Return (x, y) of the center of cell containing provided text 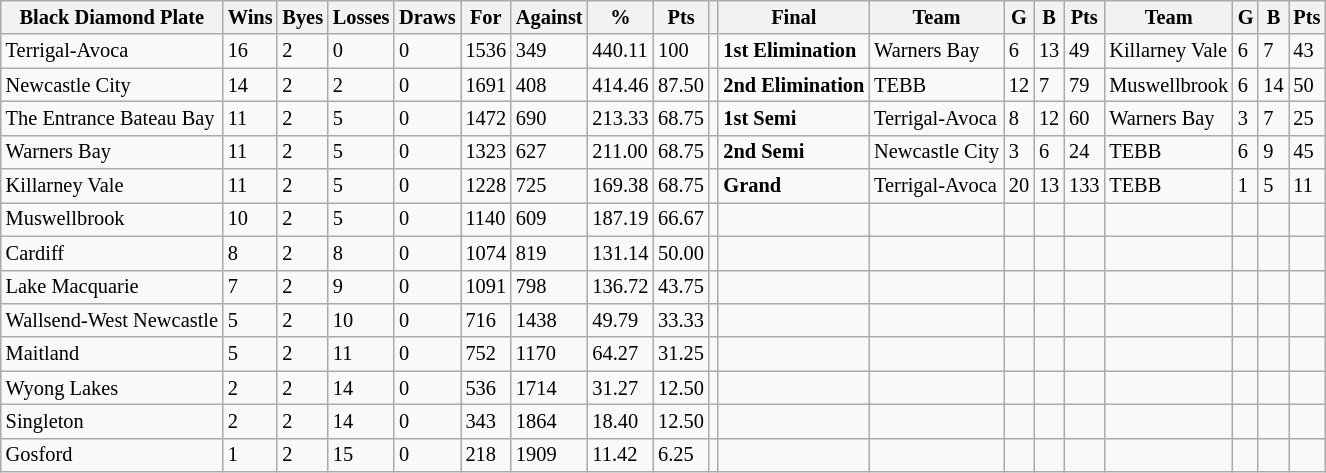
1091 (486, 287)
45 (1308, 152)
349 (550, 51)
Wyong Lakes (112, 388)
66.67 (681, 219)
Black Diamond Plate (112, 17)
725 (550, 186)
414.46 (621, 85)
The Entrance Bateau Bay (112, 118)
1909 (550, 455)
Grand (794, 186)
20 (1019, 186)
79 (1084, 85)
536 (486, 388)
Singleton (112, 421)
25 (1308, 118)
211.00 (621, 152)
15 (361, 455)
1864 (550, 421)
131.14 (621, 253)
% (621, 17)
Against (550, 17)
1170 (550, 354)
64.27 (621, 354)
100 (681, 51)
169.38 (621, 186)
819 (550, 253)
408 (550, 85)
1714 (550, 388)
11.42 (621, 455)
Losses (361, 17)
16 (250, 51)
49 (1084, 51)
Gosford (112, 455)
Cardiff (112, 253)
33.33 (681, 320)
440.11 (621, 51)
1472 (486, 118)
Final (794, 17)
1438 (550, 320)
343 (486, 421)
690 (550, 118)
Draws (427, 17)
87.50 (681, 85)
Maitland (112, 354)
18.40 (621, 421)
133 (1084, 186)
627 (550, 152)
609 (550, 219)
Byes (302, 17)
2nd Elimination (794, 85)
798 (550, 287)
1074 (486, 253)
60 (1084, 118)
187.19 (621, 219)
1st Elimination (794, 51)
136.72 (621, 287)
31.25 (681, 354)
1691 (486, 85)
1536 (486, 51)
Lake Macquarie (112, 287)
1140 (486, 219)
50 (1308, 85)
Wins (250, 17)
Wallsend-West Newcastle (112, 320)
31.27 (621, 388)
213.33 (621, 118)
6.25 (681, 455)
43 (1308, 51)
2nd Semi (794, 152)
1323 (486, 152)
50.00 (681, 253)
43.75 (681, 287)
752 (486, 354)
1st Semi (794, 118)
49.79 (621, 320)
1228 (486, 186)
For (486, 17)
24 (1084, 152)
716 (486, 320)
218 (486, 455)
